Return the [X, Y] coordinate for the center point of the cell that contains the specified text.  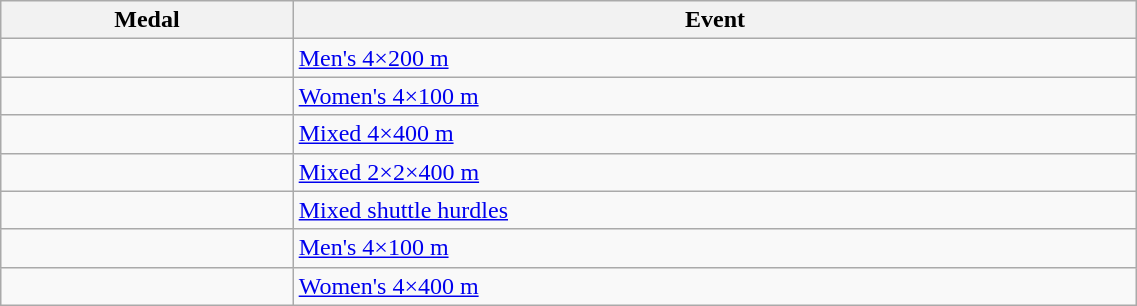
Men's 4×200 m [715, 58]
Women's 4×100 m [715, 96]
Mixed shuttle hurdles [715, 210]
Event [715, 20]
Mixed 4×400 m [715, 134]
Mixed 2×2×400 m [715, 172]
Women's 4×400 m [715, 286]
Men's 4×100 m [715, 248]
Medal [147, 20]
